Find where the given text appears and provide that cell's center as (X, Y) coordinate. 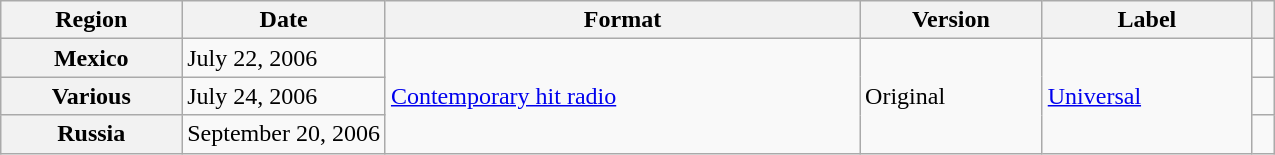
Region (92, 20)
Original (952, 96)
September 20, 2006 (284, 134)
Version (952, 20)
Mexico (92, 58)
July 24, 2006 (284, 96)
July 22, 2006 (284, 58)
Universal (1146, 96)
Date (284, 20)
Contemporary hit radio (622, 96)
Format (622, 20)
Label (1146, 20)
Various (92, 96)
Russia (92, 134)
